Scan for the cell matching the given text and deliver its (x, y) coordinate at center. 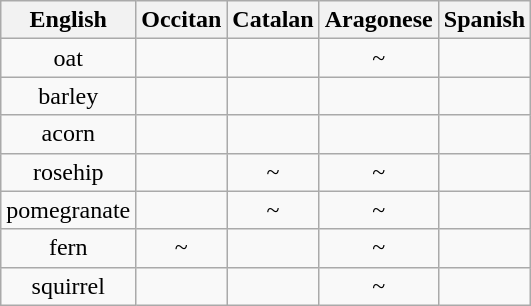
pomegranate (68, 210)
barley (68, 96)
squirrel (68, 286)
Occitan (182, 20)
fern (68, 248)
Catalan (273, 20)
oat (68, 58)
Spanish (484, 20)
acorn (68, 134)
Aragonese (378, 20)
English (68, 20)
rosehip (68, 172)
